Find where the given text appears and provide that cell's center as (x, y) coordinate. 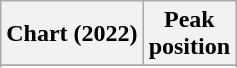
Chart (2022) (72, 34)
Peakposition (189, 34)
